Provide the [X, Y] coordinate of the cell's center where the given text is located.  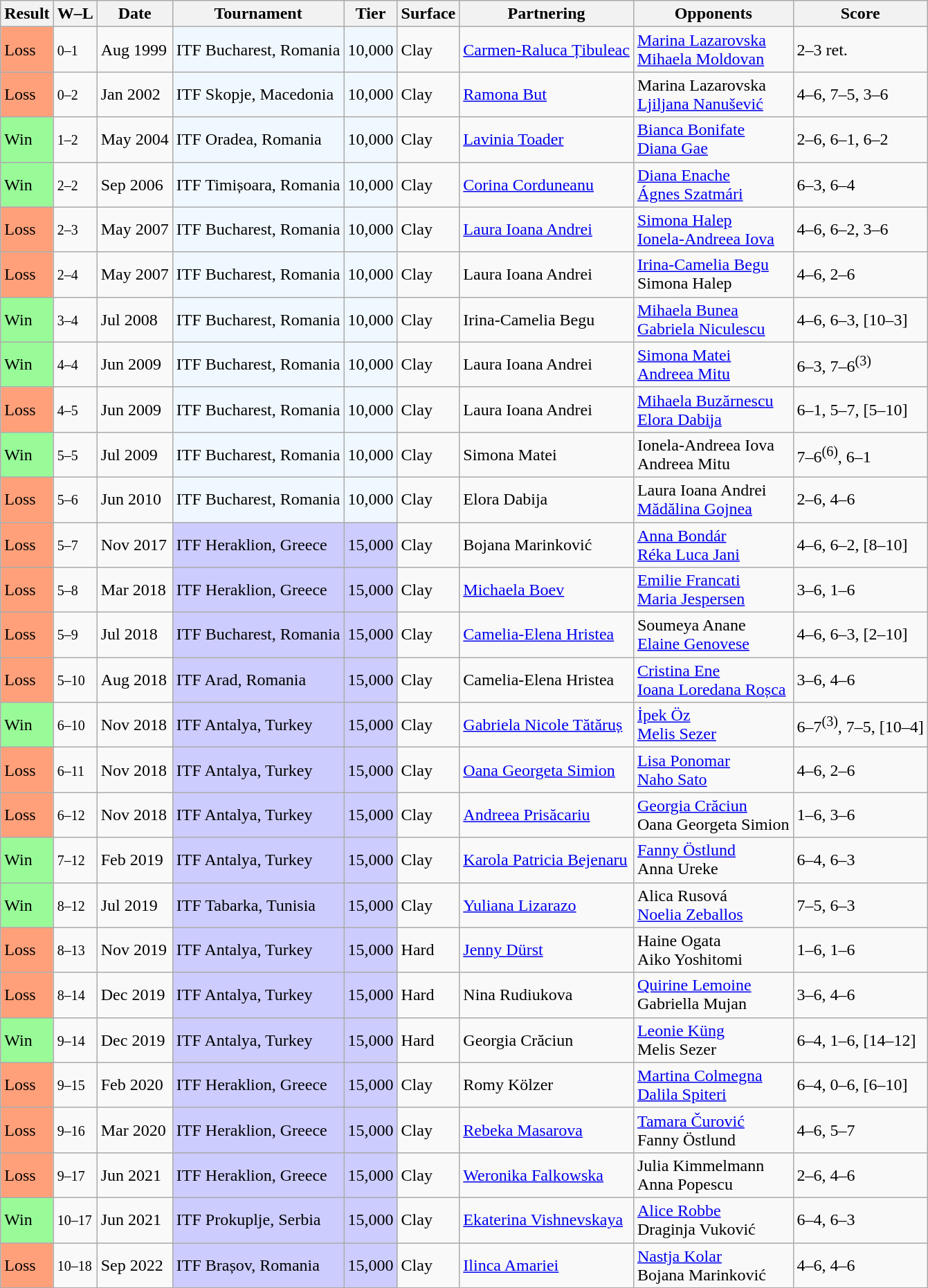
7–5, 6–3 [860, 905]
Jun 2010 [134, 500]
Result [27, 14]
5–7 [75, 544]
Soumeya Anane Elaine Genovese [713, 635]
Corina Corduneanu [547, 184]
Haine Ogata Aiko Yoshitomi [713, 950]
Michaela Boev [547, 590]
2–3 [75, 230]
Lavinia Toader [547, 140]
Simona Halep Ionela-Andreea Iova [713, 230]
Karola Patricia Bejenaru [547, 860]
Jan 2002 [134, 94]
Leonie Küng Melis Sezer [713, 1040]
Surface [428, 14]
ITF Brașov, Romania [258, 1265]
Marina Lazarovska Ljiljana Nanušević [713, 94]
10–17 [75, 1219]
2–4 [75, 274]
Jul 2019 [134, 905]
4–6, 7–5, 3–6 [860, 94]
7–12 [75, 860]
Sep 2022 [134, 1265]
Romy Kölzer [547, 1085]
Feb 2019 [134, 860]
6–7(3), 7–5, [10–4] [860, 725]
Rebeka Masarova [547, 1130]
Mar 2018 [134, 590]
ITF Timișoara, Romania [258, 184]
0–1 [75, 50]
4–4 [75, 364]
4–6, 6–2, [8–10] [860, 544]
1–6, 3–6 [860, 815]
Gabriela Nicole Tătăruș [547, 725]
Quirine Lemoine Gabriella Mujan [713, 995]
Opponents [713, 14]
9–14 [75, 1040]
ITF Prokuplje, Serbia [258, 1219]
Georgia Crăciun Oana Georgeta Simion [713, 815]
9–16 [75, 1130]
Bojana Marinković [547, 544]
Tamara Čurović Fanny Östlund [713, 1130]
Elora Dabija [547, 500]
9–15 [75, 1085]
Aug 2018 [134, 680]
Lisa Ponomar Naho Sato [713, 770]
Nov 2019 [134, 950]
8–12 [75, 905]
Yuliana Lizarazo [547, 905]
Feb 2020 [134, 1085]
Julia Kimmelmann Anna Popescu [713, 1175]
Simona Matei Andreea Mitu [713, 364]
4–6, 6–3, [2–10] [860, 635]
4–5 [75, 410]
Partnering [547, 14]
Andreea Prisăcariu [547, 815]
ITF Arad, Romania [258, 680]
Laura Ioana Andrei Mădălina Gojnea [713, 500]
Mihaela Bunea Gabriela Niculescu [713, 320]
Date [134, 14]
5–8 [75, 590]
Tournament [258, 14]
Irina-Camelia Begu Simona Halep [713, 274]
Ilinca Amariei [547, 1265]
6–3, 6–4 [860, 184]
Aug 1999 [134, 50]
6–12 [75, 815]
Alice Robbe Draginja Vuković [713, 1219]
Jenny Dürst [547, 950]
7–6(6), 6–1 [860, 454]
6–10 [75, 725]
Oana Georgeta Simion [547, 770]
9–17 [75, 1175]
Simona Matei [547, 454]
6–1, 5–7, [5–10] [860, 410]
1–2 [75, 140]
Nina Rudiukova [547, 995]
5–6 [75, 500]
Ekaterina Vishnevskaya [547, 1219]
2–3 ret. [860, 50]
Ionela-Andreea Iova Andreea Mitu [713, 454]
4–6, 6–3, [10–3] [860, 320]
Fanny Östlund Anna Ureke [713, 860]
5–9 [75, 635]
Bianca Bonifate Diana Gae [713, 140]
5–10 [75, 680]
Ramona But [547, 94]
Jul 2008 [134, 320]
ITF Skopje, Macedonia [258, 94]
Jul 2009 [134, 454]
Mihaela Buzărnescu Elora Dabija [713, 410]
ITF Oradea, Romania [258, 140]
6–4, 0–6, [6–10] [860, 1085]
Jul 2018 [134, 635]
8–13 [75, 950]
Emilie Francati Maria Jespersen [713, 590]
0–2 [75, 94]
Alica Rusová Noelia Zeballos [713, 905]
Martina Colmegna Dalila Spiteri [713, 1085]
6–11 [75, 770]
1–6, 1–6 [860, 950]
Nov 2017 [134, 544]
4–6, 4–6 [860, 1265]
Sep 2006 [134, 184]
May 2004 [134, 140]
3–4 [75, 320]
8–14 [75, 995]
4–6, 5–7 [860, 1130]
Anna Bondár Réka Luca Jani [713, 544]
2–2 [75, 184]
Tier [371, 14]
4–6, 6–2, 3–6 [860, 230]
Weronika Falkowska [547, 1175]
Diana Enache Ágnes Szatmári [713, 184]
ITF Tabarka, Tunisia [258, 905]
Marina Lazarovska Mihaela Moldovan [713, 50]
İpek Öz Melis Sezer [713, 725]
2–6, 6–1, 6–2 [860, 140]
3–6, 1–6 [860, 590]
Irina-Camelia Begu [547, 320]
W–L [75, 14]
Georgia Crăciun [547, 1040]
Cristina Ene Ioana Loredana Roșca [713, 680]
10–18 [75, 1265]
Score [860, 14]
Mar 2020 [134, 1130]
Carmen-Raluca Țibuleac [547, 50]
6–4, 1–6, [14–12] [860, 1040]
Nastja Kolar Bojana Marinković [713, 1265]
5–5 [75, 454]
6–3, 7–6(3) [860, 364]
